From the cell containing the given text, extract its center point as [x, y] coordinate. 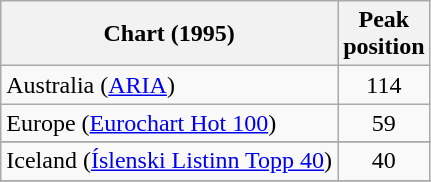
Europe (Eurochart Hot 100) [170, 123]
40 [384, 161]
59 [384, 123]
Iceland (Íslenski Listinn Topp 40) [170, 161]
Chart (1995) [170, 34]
Peakposition [384, 34]
Australia (ARIA) [170, 85]
114 [384, 85]
